Return (x, y) of the center of cell containing provided text 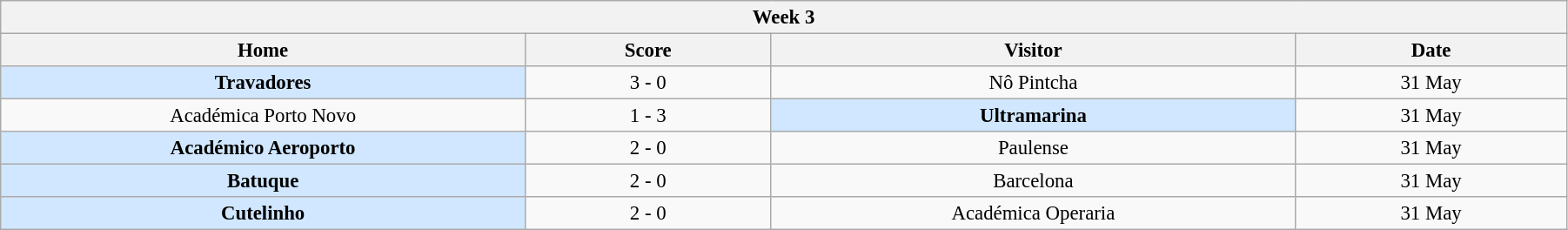
Académico Aeroporto (263, 148)
1 - 3 (647, 116)
Home (263, 51)
3 - 0 (647, 83)
Barcelona (1034, 181)
Paulense (1034, 148)
Score (647, 51)
Batuque (263, 181)
Visitor (1034, 51)
Académica Operaria (1034, 213)
Travadores (263, 83)
Cutelinho (263, 213)
Académica Porto Novo (263, 116)
Nô Pintcha (1034, 83)
Ultramarina (1034, 116)
Date (1431, 51)
Week 3 (784, 17)
